Return the [x, y] coordinate for the center point of the cell that contains the specified text.  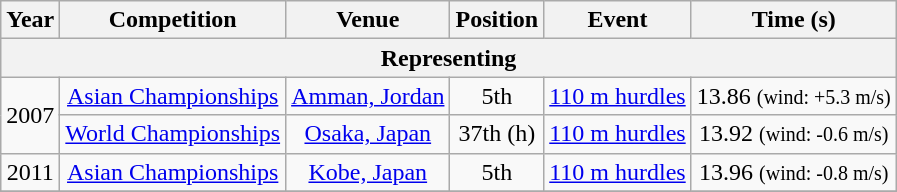
Time (s) [794, 20]
13.96 (wind: -0.8 m/s) [794, 172]
13.86 (wind: +5.3 m/s) [794, 96]
Position [497, 20]
Kobe, Japan [368, 172]
2007 [30, 115]
Osaka, Japan [368, 134]
Representing [449, 58]
37th (h) [497, 134]
2011 [30, 172]
Amman, Jordan [368, 96]
13.92 (wind: -0.6 m/s) [794, 134]
Event [618, 20]
Competition [173, 20]
World Championships [173, 134]
Venue [368, 20]
Year [30, 20]
